Determine the (X, Y) coordinate at the center of the cell enclosing the given text.  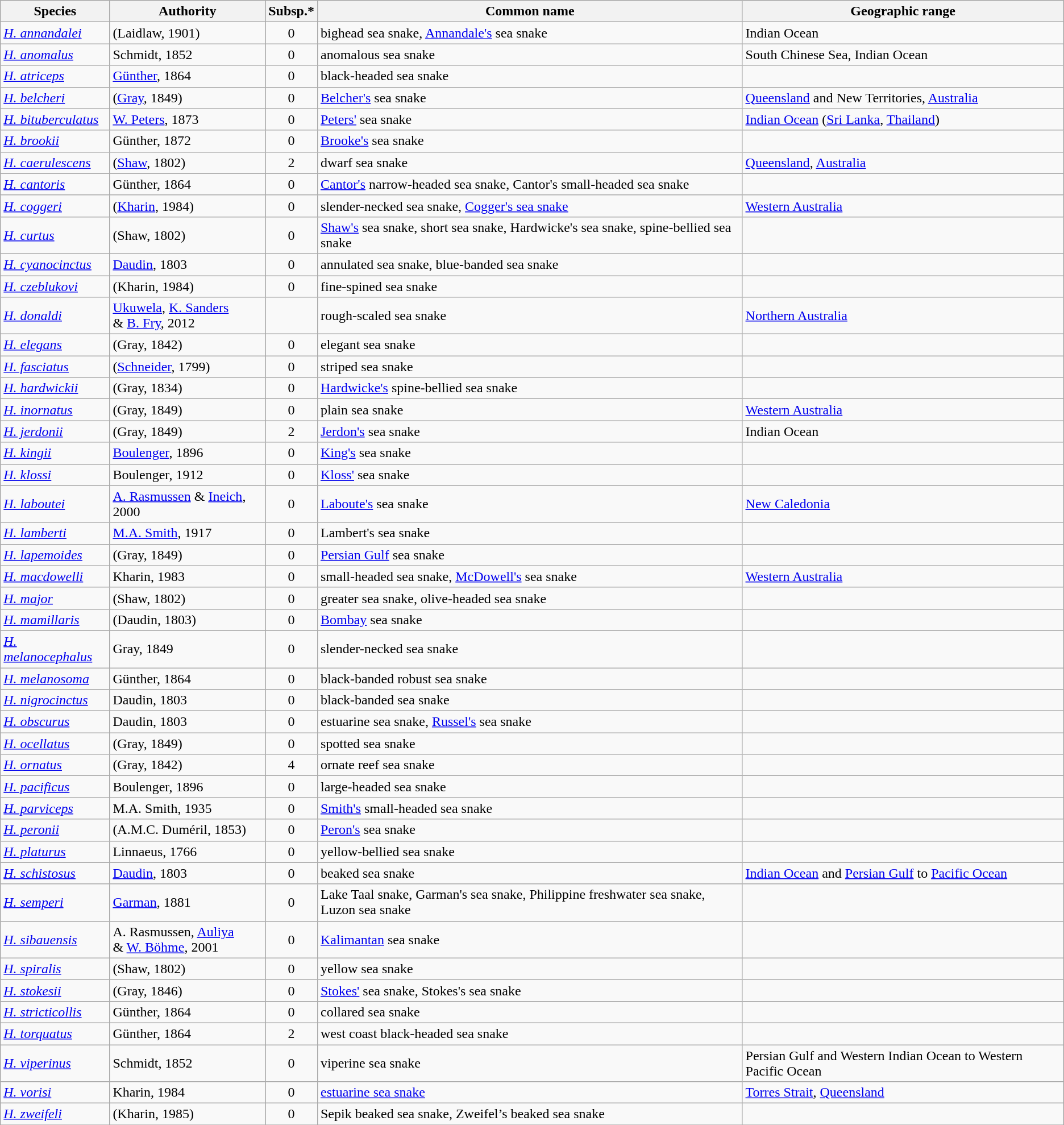
Smith's small-headed sea snake (530, 808)
H. vorisi (55, 1093)
H. zweifeli (55, 1114)
H. parviceps (55, 808)
H. mamillaris (55, 620)
H. viperinus (55, 1063)
Linnaeus, 1766 (188, 852)
H. sibauensis (55, 939)
H. platurus (55, 852)
H. stokesii (55, 990)
(Gray, 1834) (188, 388)
black-banded sea snake (530, 700)
H. hardwickii (55, 388)
Northern Australia (903, 316)
west coast black-headed sea snake (530, 1033)
Species (55, 11)
South Chinese Sea, Indian Ocean (903, 55)
H. curtus (55, 235)
plain sea snake (530, 410)
(Laidlaw, 1901) (188, 33)
(Gray, 1846) (188, 990)
Lake Taal snake, Garman's sea snake, Philippine freshwater sea snake, Luzon sea snake (530, 903)
striped sea snake (530, 367)
fine-spined sea snake (530, 286)
Queensland, Australia (903, 163)
H. caerulescens (55, 163)
Queensland and New Territories, Australia (903, 98)
slender-necked sea snake, Cogger's sea snake (530, 206)
4 (292, 765)
Common name (530, 11)
H. atriceps (55, 76)
elegant sea snake (530, 345)
small-headed sea snake, McDowell's sea snake (530, 576)
estuarine sea snake (530, 1093)
greater sea snake, olive-headed sea snake (530, 598)
Ukuwela, K. Sanders & B. Fry, 2012 (188, 316)
Garman, 1881 (188, 903)
H. czeblukovi (55, 286)
Kloss' sea snake (530, 475)
Peters' sea snake (530, 119)
bighead sea snake, Annandale's sea snake (530, 33)
H. lapemoides (55, 555)
Subsp.* (292, 11)
M.A. Smith, 1935 (188, 808)
H. elegans (55, 345)
Persian Gulf and Western Indian Ocean to Western Pacific Ocean (903, 1063)
New Caledonia (903, 504)
Authority (188, 11)
black-headed sea snake (530, 76)
Boulenger, 1912 (188, 475)
Stokes' sea snake, Stokes's sea snake (530, 990)
Torres Strait, Queensland (903, 1093)
yellow sea snake (530, 969)
annulated sea snake, blue-banded sea snake (530, 264)
large-headed sea snake (530, 787)
H. fasciatus (55, 367)
W. Peters, 1873 (188, 119)
Bombay sea snake (530, 620)
H. cantoris (55, 184)
Shaw's sea snake, short sea snake, Hardwicke's sea snake, spine-bellied sea snake (530, 235)
Laboute's sea snake (530, 504)
H. kingii (55, 453)
beaked sea snake (530, 873)
spotted sea snake (530, 744)
Gray, 1849 (188, 649)
(Schneider, 1799) (188, 367)
ornate reef sea snake (530, 765)
H. anomalus (55, 55)
Persian Gulf sea snake (530, 555)
H. laboutei (55, 504)
Geographic range (903, 11)
slender-necked sea snake (530, 649)
(Daudin, 1803) (188, 620)
H. stricticollis (55, 1012)
collared sea snake (530, 1012)
Lambert's sea snake (530, 533)
A. Rasmussen & Ineich, 2000 (188, 504)
H. semperi (55, 903)
Sepik beaked sea snake, Zweifel’s beaked sea snake (530, 1114)
H. schistosus (55, 873)
H. nigrocinctus (55, 700)
King's sea snake (530, 453)
A. Rasmussen, Auliya & W. Böhme, 2001 (188, 939)
Indian Ocean (Sri Lanka, Thailand) (903, 119)
(Kharin, 1985) (188, 1114)
Cantor's narrow-headed sea snake, Cantor's small-headed sea snake (530, 184)
(A.M.C. Duméril, 1853) (188, 830)
H. belcheri (55, 98)
H. melanocephalus (55, 649)
H. torquatus (55, 1033)
estuarine sea snake, Russel's sea snake (530, 722)
Peron's sea snake (530, 830)
H. bituberculatus (55, 119)
Hardwicke's spine-bellied sea snake (530, 388)
Günther, 1872 (188, 141)
rough-scaled sea snake (530, 316)
H. cyanocinctus (55, 264)
Kharin, 1984 (188, 1093)
black-banded robust sea snake (530, 678)
H. melanosoma (55, 678)
H. annandalei (55, 33)
Jerdon's sea snake (530, 431)
viperine sea snake (530, 1063)
Belcher's sea snake (530, 98)
anomalous sea snake (530, 55)
H. jerdonii (55, 431)
H. brookii (55, 141)
H. lamberti (55, 533)
H. obscurus (55, 722)
H. ocellatus (55, 744)
dwarf sea snake (530, 163)
Indian Ocean and Persian Gulf to Pacific Ocean (903, 873)
H. macdowelli (55, 576)
H. major (55, 598)
Kalimantan sea snake (530, 939)
M.A. Smith, 1917 (188, 533)
H. donaldi (55, 316)
H. peronii (55, 830)
H. ornatus (55, 765)
H. coggeri (55, 206)
H. pacificus (55, 787)
H. inornatus (55, 410)
H. klossi (55, 475)
yellow-bellied sea snake (530, 852)
H. spiralis (55, 969)
Kharin, 1983 (188, 576)
Brooke's sea snake (530, 141)
